Return (X, Y) of the center of cell containing provided text 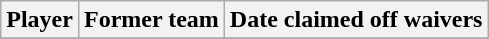
Former team (151, 20)
Player (40, 20)
Date claimed off waivers (356, 20)
